Detect which cell encompasses the target text, then output its (X, Y) center coordinate. 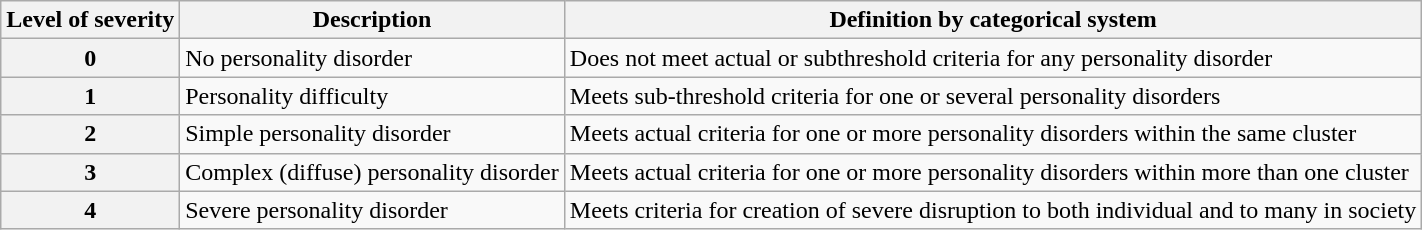
Severe personality disorder (372, 210)
3 (90, 172)
Meets actual criteria for one or more personality disorders within more than one cluster (993, 172)
Meets criteria for creation of severe disruption to both individual and to many in society (993, 210)
Does not meet actual or subthreshold criteria for any personality disorder (993, 58)
Simple personality disorder (372, 134)
Meets actual criteria for one or more personality disorders within the same cluster (993, 134)
4 (90, 210)
Level of severity (90, 20)
1 (90, 96)
2 (90, 134)
Complex (diffuse) personality disorder (372, 172)
No personality disorder (372, 58)
Meets sub-threshold criteria for one or several personality disorders (993, 96)
Description (372, 20)
Personality difficulty (372, 96)
Definition by categorical system (993, 20)
0 (90, 58)
